Scan for the cell matching the given text and deliver its (x, y) coordinate at center. 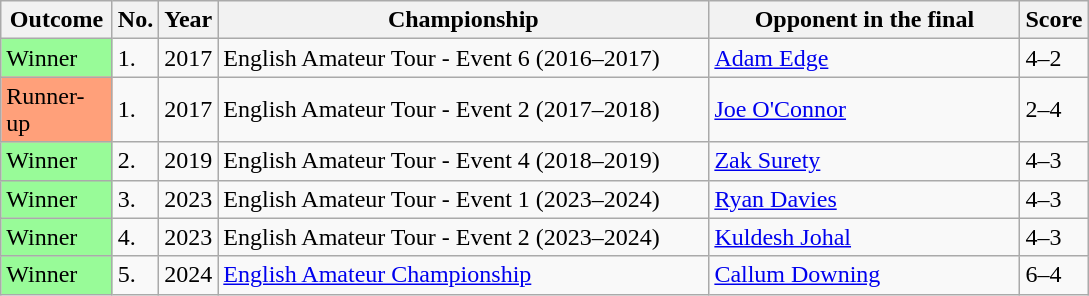
Zak Surety (864, 161)
5. (135, 275)
6–4 (1054, 275)
Score (1054, 20)
2–4 (1054, 110)
English Amateur Tour - Event 1 (2023–2024) (464, 199)
Year (188, 20)
2. (135, 161)
Joe O'Connor (864, 110)
Ryan Davies (864, 199)
English Amateur Tour - Event 2 (2023–2024) (464, 237)
English Amateur Tour - Event 2 (2017–2018) (464, 110)
4–2 (1054, 58)
Callum Downing (864, 275)
English Amateur Tour - Event 6 (2016–2017) (464, 58)
English Amateur Tour - Event 4 (2018–2019) (464, 161)
Championship (464, 20)
Kuldesh Johal (864, 237)
2024 (188, 275)
2019 (188, 161)
No. (135, 20)
English Amateur Championship (464, 275)
Adam Edge (864, 58)
Outcome (57, 20)
3. (135, 199)
Runner-up (57, 110)
4. (135, 237)
Opponent in the final (864, 20)
